Determine the (x, y) coordinate at the center of the cell enclosing the given text.  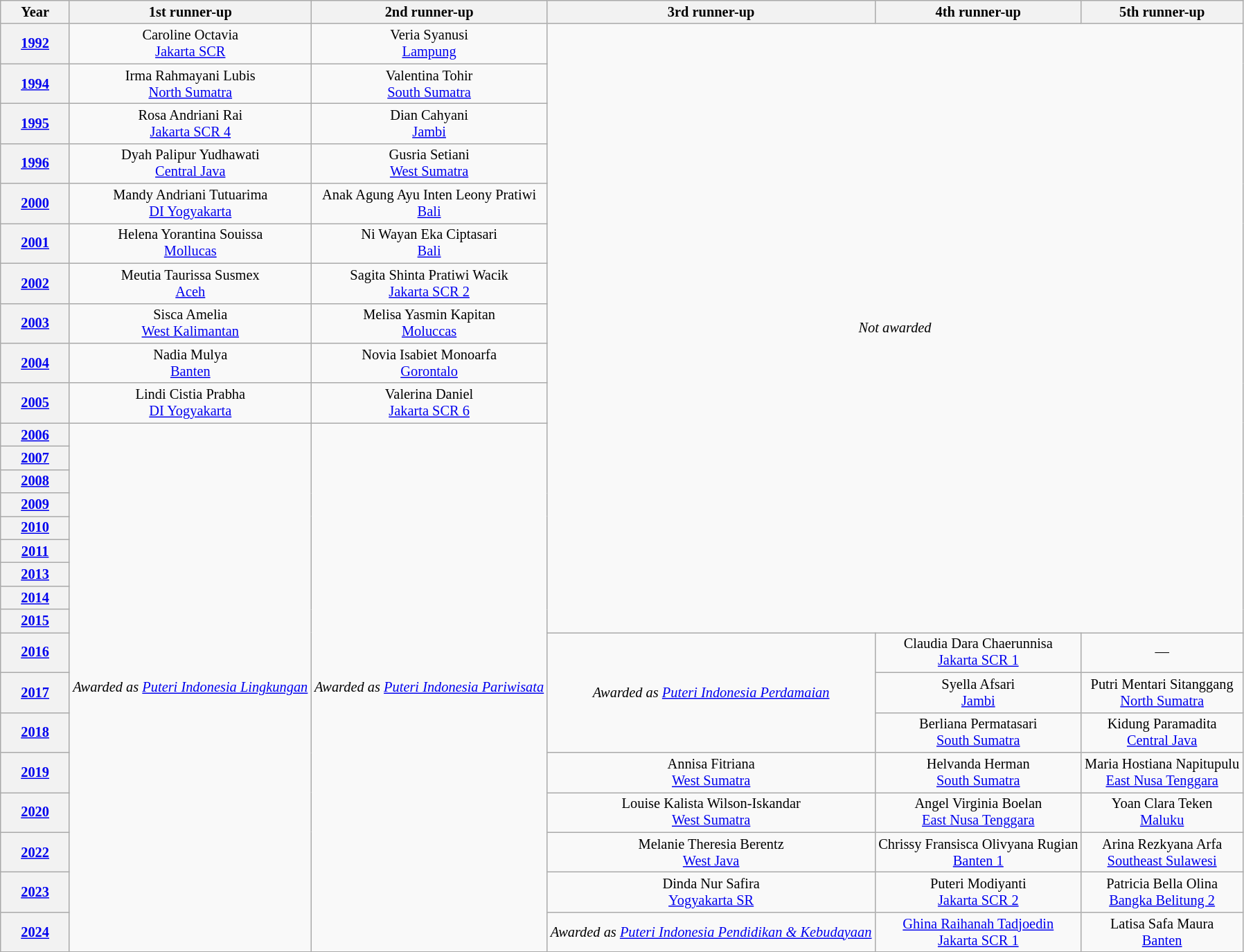
2002 (35, 283)
2005 (35, 403)
Nadia MulyaBanten (190, 363)
Ghina Raihanah TadjoedinJakarta SCR 1 (978, 932)
2017 (35, 692)
2018 (35, 733)
Chrissy Fransisca Olivyana RugianBanten 1 (978, 852)
Melanie Theresia BerentzWest Java (711, 852)
Awarded as Puteri Indonesia Perdamaian (711, 692)
2010 (35, 528)
2004 (35, 363)
Year (35, 12)
2003 (35, 323)
1996 (35, 163)
Dian CahyaniJambi (429, 123)
Caroline OctaviaJakarta SCR (190, 44)
2022 (35, 852)
Latisa Safa MauraBanten (1162, 932)
Valerina DanielJakarta SCR 6 (429, 403)
— (1162, 652)
2016 (35, 652)
Arina Rezkyana ArfaSoutheast Sulawesi (1162, 852)
2001 (35, 243)
Helvanda HermanSouth Sumatra (978, 772)
2nd runner-up (429, 12)
Lindi Cistia PrabhaDI Yogyakarta (190, 403)
Mandy Andriani TutuarimaDI Yogyakarta (190, 204)
2020 (35, 812)
1995 (35, 123)
Yoan Clara TekenMaluku (1162, 812)
2007 (35, 458)
Dinda Nur SafiraYogyakarta SR (711, 892)
Patricia Bella OlinaBangka Belitung 2 (1162, 892)
5th runner-up (1162, 12)
2024 (35, 932)
Annisa FitrianaWest Sumatra (711, 772)
Sisca AmeliaWest Kalimantan (190, 323)
Dyah Palipur YudhawatiCentral Java (190, 163)
Syella AfsariJambi (978, 692)
2009 (35, 505)
Kidung ParamaditaCentral Java (1162, 733)
Angel Virginia BoelanEast Nusa Tenggara (978, 812)
Gusria SetianiWest Sumatra (429, 163)
2000 (35, 204)
Louise Kalista Wilson-IskandarWest Sumatra (711, 812)
Puteri ModiyantiJakarta SCR 2 (978, 892)
Meutia Taurissa SusmexAceh (190, 283)
Ni Wayan Eka CiptasariBali (429, 243)
Putri Mentari SitanggangNorth Sumatra (1162, 692)
3rd runner-up (711, 12)
Maria Hostiana NapitupuluEast Nusa Tenggara (1162, 772)
1994 (35, 84)
2014 (35, 598)
2006 (35, 435)
2008 (35, 481)
2013 (35, 574)
Not awarded (895, 328)
2011 (35, 551)
Veria SyanusiLampung (429, 44)
Valentina TohirSouth Sumatra (429, 84)
2019 (35, 772)
2023 (35, 892)
Awarded as Puteri Indonesia Pendidikan & Kebudayaan (711, 932)
Awarded as Puteri Indonesia Pariwisata (429, 688)
Melisa Yasmin KapitanMoluccas (429, 323)
Novia Isabiet MonoarfaGorontalo (429, 363)
Rosa Andriani RaiJakarta SCR 4 (190, 123)
Claudia Dara ChaerunnisaJakarta SCR 1 (978, 652)
4th runner-up (978, 12)
1st runner-up (190, 12)
Sagita Shinta Pratiwi WacikJakarta SCR 2 (429, 283)
1992 (35, 44)
Awarded as Puteri Indonesia Lingkungan (190, 688)
2015 (35, 621)
Anak Agung Ayu Inten Leony PratiwiBali (429, 204)
Berliana PermatasariSouth Sumatra (978, 733)
Helena Yorantina SouissaMollucas (190, 243)
Irma Rahmayani LubisNorth Sumatra (190, 84)
